Return (x, y) of the center of cell containing provided text 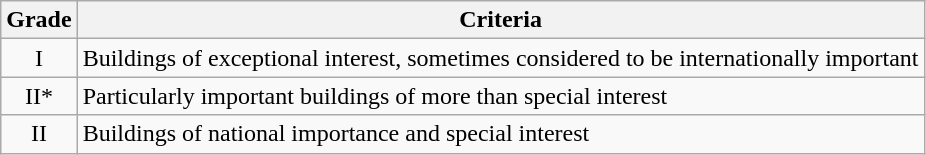
Criteria (500, 20)
Buildings of exceptional interest, sometimes considered to be internationally important (500, 58)
II (39, 134)
Grade (39, 20)
Buildings of national importance and special interest (500, 134)
Particularly important buildings of more than special interest (500, 96)
I (39, 58)
II* (39, 96)
